Locate the cell with the specified text and output its (X, Y) center coordinate. 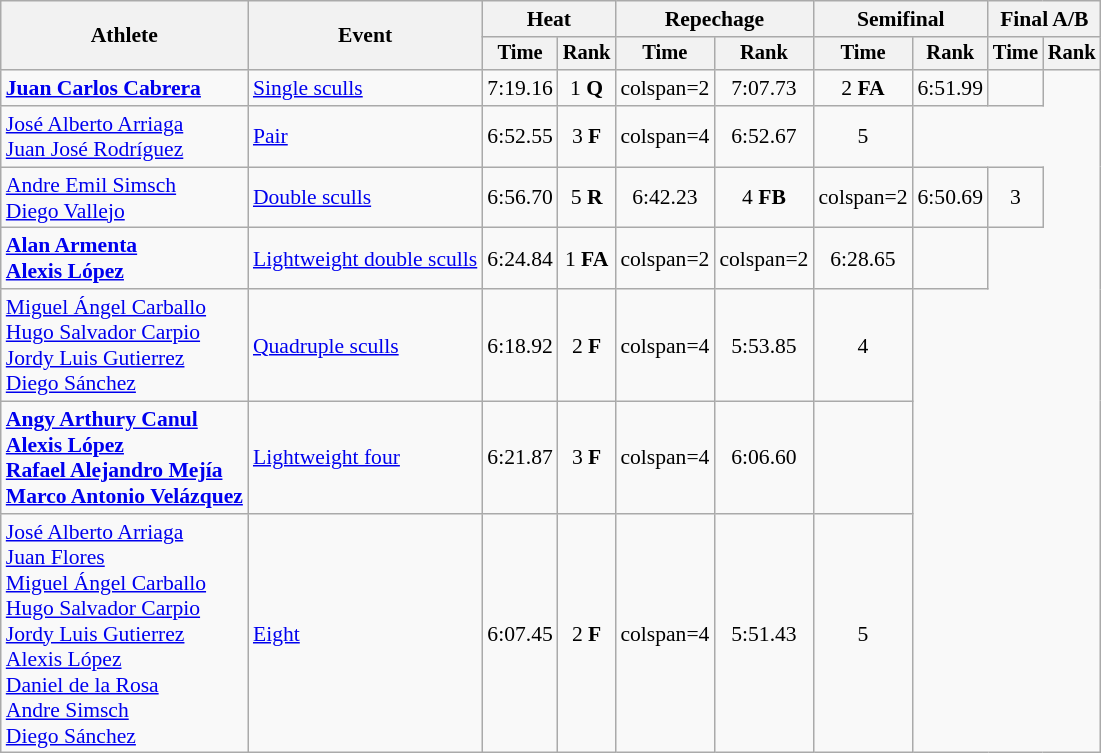
Alan ArmentaAlexis López (124, 258)
5 R (587, 198)
José Alberto ArriagaJuan José Rodríguez (124, 136)
Juan Carlos Cabrera (124, 88)
2 FA (862, 88)
Lightweight double sculls (365, 258)
Event (365, 36)
3 (1016, 198)
Angy Arthury CanulAlexis LópezRafael Alejandro MejíaMarco Antonio Velázquez (124, 458)
2 F (587, 345)
6:52.67 (764, 136)
6:42.23 (664, 198)
6:52.55 (520, 136)
Andre Emil SimschDiego Vallejo (124, 198)
Semifinal (900, 19)
Double sculls (365, 198)
6:06.60 (764, 458)
6:21.87 (520, 458)
Pair (365, 136)
Quadruple sculls (365, 345)
6:28.65 (862, 258)
5:53.85 (764, 345)
Repechage (714, 19)
4 (862, 345)
6:18.92 (520, 345)
6:51.99 (950, 88)
4 FB (764, 198)
1 FA (587, 258)
Heat (548, 19)
7:07.73 (764, 88)
5 (862, 136)
Athlete (124, 36)
Final A/B (1044, 19)
6:24.84 (520, 258)
6:50.69 (950, 198)
Miguel Ángel CarballoHugo Salvador CarpioJordy Luis GutierrezDiego Sánchez (124, 345)
Lightweight four (365, 458)
1 Q (587, 88)
7:19.16 (520, 88)
Single sculls (365, 88)
6:56.70 (520, 198)
